Capture the cell that displays the provided text and extract its [x, y] central coordinate. 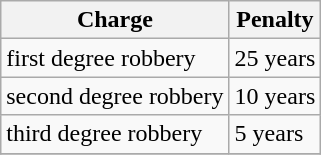
10 years [275, 96]
third degree robbery [115, 134]
first degree robbery [115, 58]
Penalty [275, 20]
Charge [115, 20]
5 years [275, 134]
second degree robbery [115, 96]
25 years [275, 58]
